For the text-containing cell, return its midpoint in [X, Y] coordinate format. 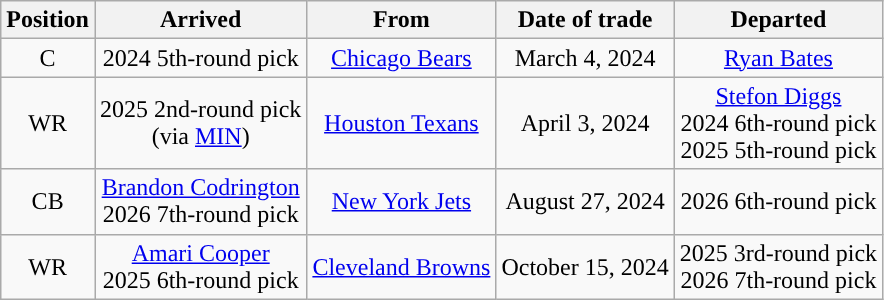
Chicago Bears [402, 58]
Position [48, 20]
2026 6th-round pick [778, 202]
From [402, 20]
Houston Texans [402, 123]
August 27, 2024 [585, 202]
Cleveland Browns [402, 266]
Date of trade [585, 20]
Stefon Diggs 2024 6th-round pick 2025 5th-round pick [778, 123]
October 15, 2024 [585, 266]
2024 5th-round pick [200, 58]
Amari Cooper 2025 6th-round pick [200, 266]
C [48, 58]
Departed [778, 20]
2025 2nd-round pick (via MIN) [200, 123]
March 4, 2024 [585, 58]
New York Jets [402, 202]
Brandon Codrington 2026 7th-round pick [200, 202]
Ryan Bates [778, 58]
2025 3rd-round pick 2026 7th-round pick [778, 266]
Arrived [200, 20]
CB [48, 202]
April 3, 2024 [585, 123]
